Search for the cell housing the specified text and yield its (X, Y) center coordinate. 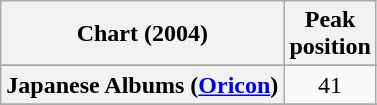
Chart (2004) (142, 34)
41 (330, 85)
Peakposition (330, 34)
Japanese Albums (Oricon) (142, 85)
